Determine the [X, Y] coordinate at the center of the cell enclosing the given text.  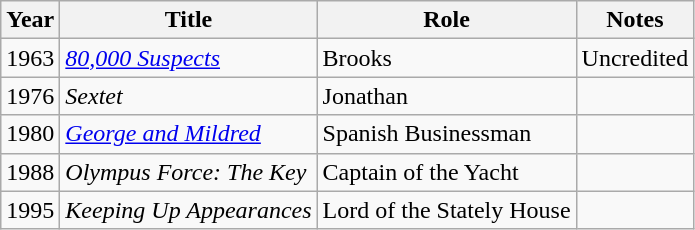
Uncredited [635, 58]
Title [188, 20]
Captain of the Yacht [446, 172]
80,000 Suspects [188, 58]
George and Mildred [188, 134]
Role [446, 20]
1976 [30, 96]
Year [30, 20]
Olympus Force: The Key [188, 172]
1988 [30, 172]
1980 [30, 134]
Lord of the Stately House [446, 210]
Jonathan [446, 96]
Spanish Businessman [446, 134]
Sextet [188, 96]
Keeping Up Appearances [188, 210]
Brooks [446, 58]
1995 [30, 210]
1963 [30, 58]
Notes [635, 20]
